For the text-containing cell, return its midpoint in (X, Y) coordinate format. 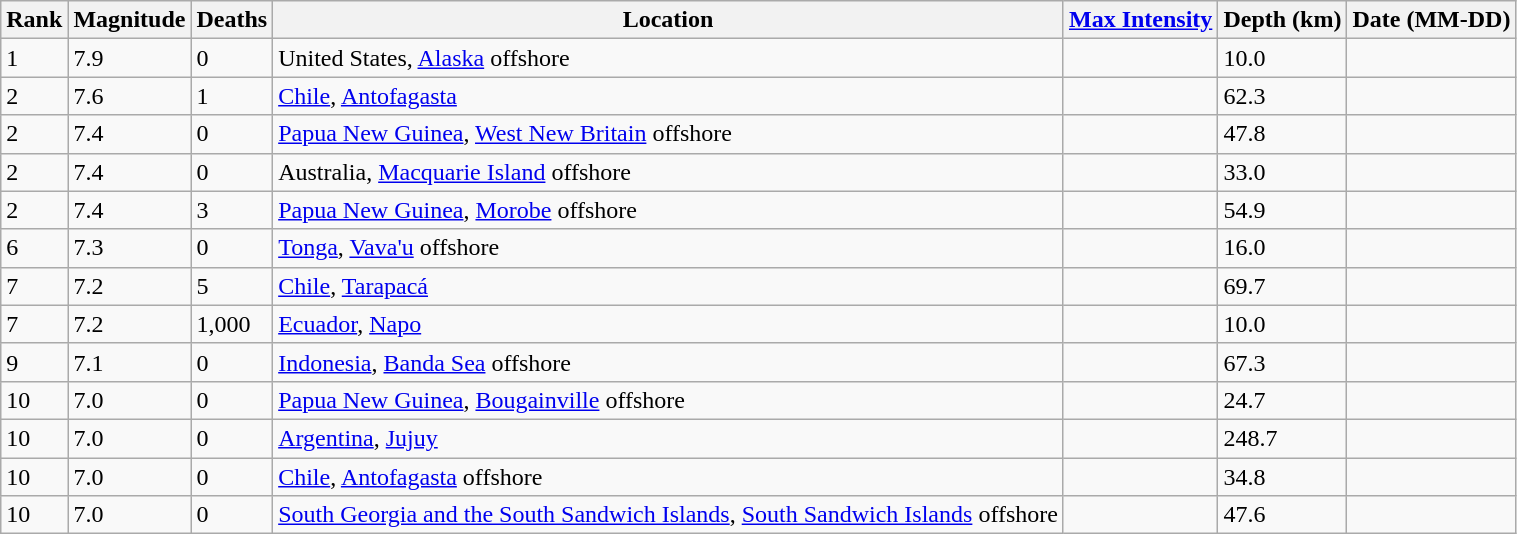
7.9 (130, 58)
Australia, Macquarie Island offshore (668, 172)
7.1 (130, 362)
Tonga, Vava'u offshore (668, 248)
Rank (34, 20)
47.8 (1282, 134)
Max Intensity (1140, 20)
Depth (km) (1282, 20)
Papua New Guinea, West New Britain offshore (668, 134)
Argentina, Jujuy (668, 438)
9 (34, 362)
34.8 (1282, 477)
7.3 (130, 248)
Magnitude (130, 20)
Chile, Antofagasta offshore (668, 477)
33.0 (1282, 172)
Deaths (232, 20)
South Georgia and the South Sandwich Islands, South Sandwich Islands offshore (668, 515)
69.7 (1282, 286)
47.6 (1282, 515)
67.3 (1282, 362)
7.6 (130, 96)
3 (232, 210)
Location (668, 20)
Chile, Tarapacá (668, 286)
Ecuador, Napo (668, 324)
Papua New Guinea, Morobe offshore (668, 210)
62.3 (1282, 96)
54.9 (1282, 210)
248.7 (1282, 438)
Date (MM-DD) (1432, 20)
Indonesia, Banda Sea offshore (668, 362)
Chile, Antofagasta (668, 96)
24.7 (1282, 400)
6 (34, 248)
1,000 (232, 324)
Papua New Guinea, Bougainville offshore (668, 400)
5 (232, 286)
United States, Alaska offshore (668, 58)
16.0 (1282, 248)
